Capture the cell that displays the provided text and extract its (x, y) central coordinate. 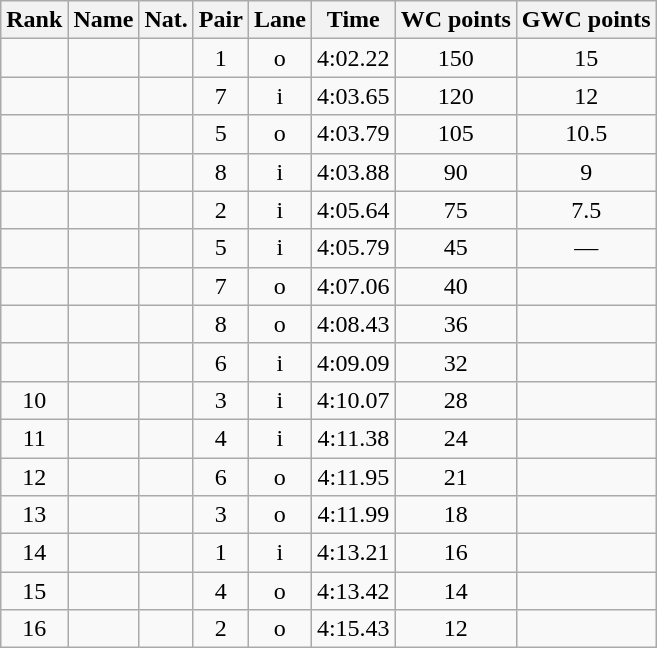
75 (456, 210)
7.5 (586, 210)
18 (456, 515)
13 (34, 515)
90 (456, 172)
10.5 (586, 134)
28 (456, 400)
4:03.79 (353, 134)
4:13.21 (353, 553)
40 (456, 286)
4:05.79 (353, 248)
Time (353, 20)
Nat. (166, 20)
4:08.43 (353, 324)
WC points (456, 20)
4:02.22 (353, 58)
150 (456, 58)
105 (456, 134)
4:05.64 (353, 210)
11 (34, 438)
4:07.06 (353, 286)
4:09.09 (353, 362)
36 (456, 324)
4:11.99 (353, 515)
21 (456, 477)
4:10.07 (353, 400)
10 (34, 400)
4:11.38 (353, 438)
4:11.95 (353, 477)
Pair (220, 20)
24 (456, 438)
Lane (280, 20)
Name (104, 20)
9 (586, 172)
4:15.43 (353, 629)
45 (456, 248)
4:03.88 (353, 172)
120 (456, 96)
GWC points (586, 20)
4:13.42 (353, 591)
4:03.65 (353, 96)
— (586, 248)
32 (456, 362)
Rank (34, 20)
